From the cell containing the given text, extract its center point as [X, Y] coordinate. 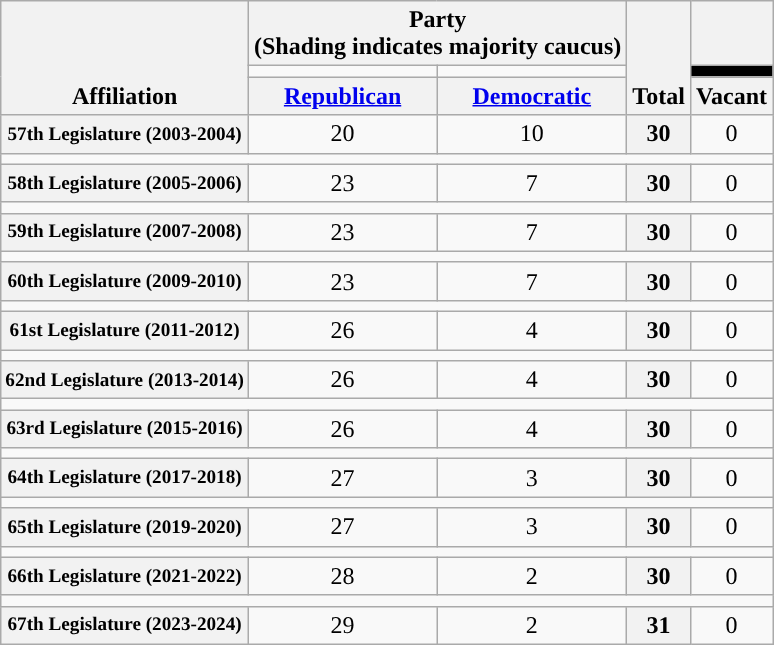
60th Legislature (2009-2010) [125, 281]
57th Legislature (2003-2004) [125, 134]
28 [342, 576]
59th Legislature (2007-2008) [125, 232]
10 [532, 134]
Party (Shading indicates majority caucus) [437, 34]
20 [342, 134]
64th Legislature (2017-2018) [125, 478]
Total [659, 58]
Democratic [532, 96]
58th Legislature (2005-2006) [125, 183]
31 [659, 625]
63rd Legislature (2015-2016) [125, 429]
61st Legislature (2011-2012) [125, 330]
29 [342, 625]
66th Legislature (2021-2022) [125, 576]
Vacant [731, 96]
62nd Legislature (2013-2014) [125, 380]
Affiliation [125, 58]
67th Legislature (2023-2024) [125, 625]
65th Legislature (2019-2020) [125, 527]
Republican [342, 96]
